Scan for the cell matching the given text and deliver its (X, Y) coordinate at center. 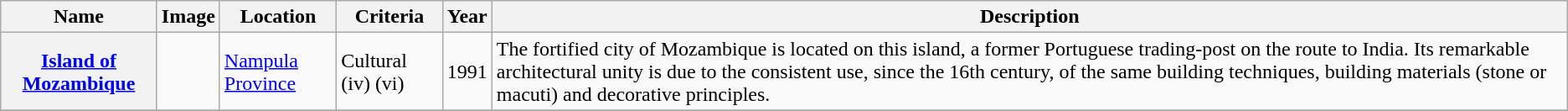
Name (79, 17)
1991 (467, 71)
Island of Mozambique (79, 71)
Cultural (iv) (vi) (390, 71)
Image (188, 17)
Criteria (390, 17)
Year (467, 17)
Description (1029, 17)
Nampula Province (278, 71)
Location (278, 17)
